Determine the [X, Y] coordinate at the center of the cell enclosing the given text.  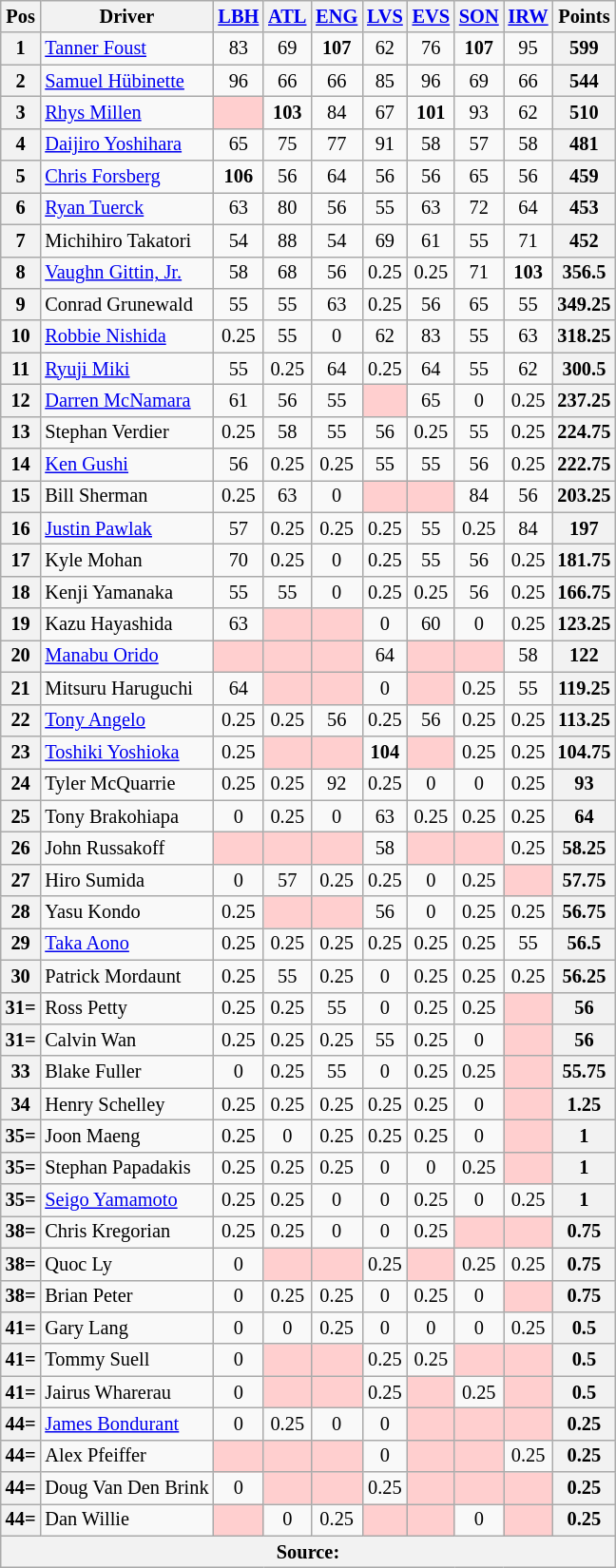
123.25 [585, 624]
Quoc Ly [126, 1264]
70 [238, 560]
122 [585, 656]
Ryuji Miki [126, 369]
Gary Lang [126, 1328]
34 [21, 1104]
Joon Maeng [126, 1136]
Seigo Yamamoto [126, 1200]
Daijiro Yoshihara [126, 144]
2 [21, 81]
68 [287, 273]
481 [585, 144]
104 [384, 752]
4 [21, 144]
19 [21, 624]
Robbie Nishida [126, 336]
14 [21, 465]
Stephan Verdier [126, 432]
25 [21, 816]
Justin Pawlak [126, 528]
119.25 [585, 688]
ATL [287, 16]
356.5 [585, 273]
56.5 [585, 944]
Samuel Hübinette [126, 81]
Brian Peter [126, 1296]
Patrick Mordaunt [126, 976]
Hiro Sumida [126, 880]
LBH [238, 16]
Calvin Wan [126, 1040]
Source: [308, 1552]
166.75 [585, 592]
Rhys Millen [126, 112]
18 [21, 592]
Yasu Kondo [126, 912]
Ross Petty [126, 1008]
Doug Van Den Brink [126, 1488]
26 [21, 848]
57.75 [585, 880]
224.75 [585, 432]
Tony Angelo [126, 720]
12 [21, 400]
Mitsuru Haruguchi [126, 688]
15 [21, 496]
85 [384, 81]
Manabu Orido [126, 656]
LVS [384, 16]
77 [337, 144]
30 [21, 976]
Taka Aono [126, 944]
106 [238, 177]
203.25 [585, 496]
72 [479, 208]
21 [21, 688]
13 [21, 432]
92 [337, 784]
7 [21, 240]
222.75 [585, 465]
67 [384, 112]
Chris Forsberg [126, 177]
101 [432, 112]
Tyler McQuarrie [126, 784]
80 [287, 208]
Kenji Yamanaka [126, 592]
Conrad Grunewald [126, 304]
91 [384, 144]
318.25 [585, 336]
1.25 [585, 1104]
9 [21, 304]
113.25 [585, 720]
75 [287, 144]
IRW [529, 16]
10 [21, 336]
60 [432, 624]
Ryan Tuerck [126, 208]
Toshiki Yoshioka [126, 752]
16 [21, 528]
27 [21, 880]
104.75 [585, 752]
Pos [21, 16]
Alex Pfeiffer [126, 1456]
349.25 [585, 304]
Kazu Hayashida [126, 624]
28 [21, 912]
181.75 [585, 560]
300.5 [585, 369]
24 [21, 784]
197 [585, 528]
544 [585, 81]
452 [585, 240]
599 [585, 48]
17 [21, 560]
Chris Kregorian [126, 1232]
55.75 [585, 1072]
James Bondurant [126, 1424]
Stephan Papadakis [126, 1168]
8 [21, 273]
20 [21, 656]
237.25 [585, 400]
56.25 [585, 976]
453 [585, 208]
22 [21, 720]
510 [585, 112]
Tony Brakohiapa [126, 816]
3 [21, 112]
6 [21, 208]
23 [21, 752]
Blake Fuller [126, 1072]
Driver [126, 16]
88 [287, 240]
Points [585, 16]
33 [21, 1072]
Henry Schelley [126, 1104]
John Russakoff [126, 848]
5 [21, 177]
Darren McNamara [126, 400]
58.25 [585, 848]
EVS [432, 16]
Vaughn Gittin, Jr. [126, 273]
11 [21, 369]
Bill Sherman [126, 496]
SON [479, 16]
Ken Gushi [126, 465]
56.75 [585, 912]
Dan Willie [126, 1520]
459 [585, 177]
29 [21, 944]
95 [529, 48]
Michihiro Takatori [126, 240]
Tommy Suell [126, 1360]
Jairus Wharerau [126, 1392]
Kyle Mohan [126, 560]
Tanner Foust [126, 48]
76 [432, 48]
ENG [337, 16]
